Locate the cell with the specified text and output its (x, y) center coordinate. 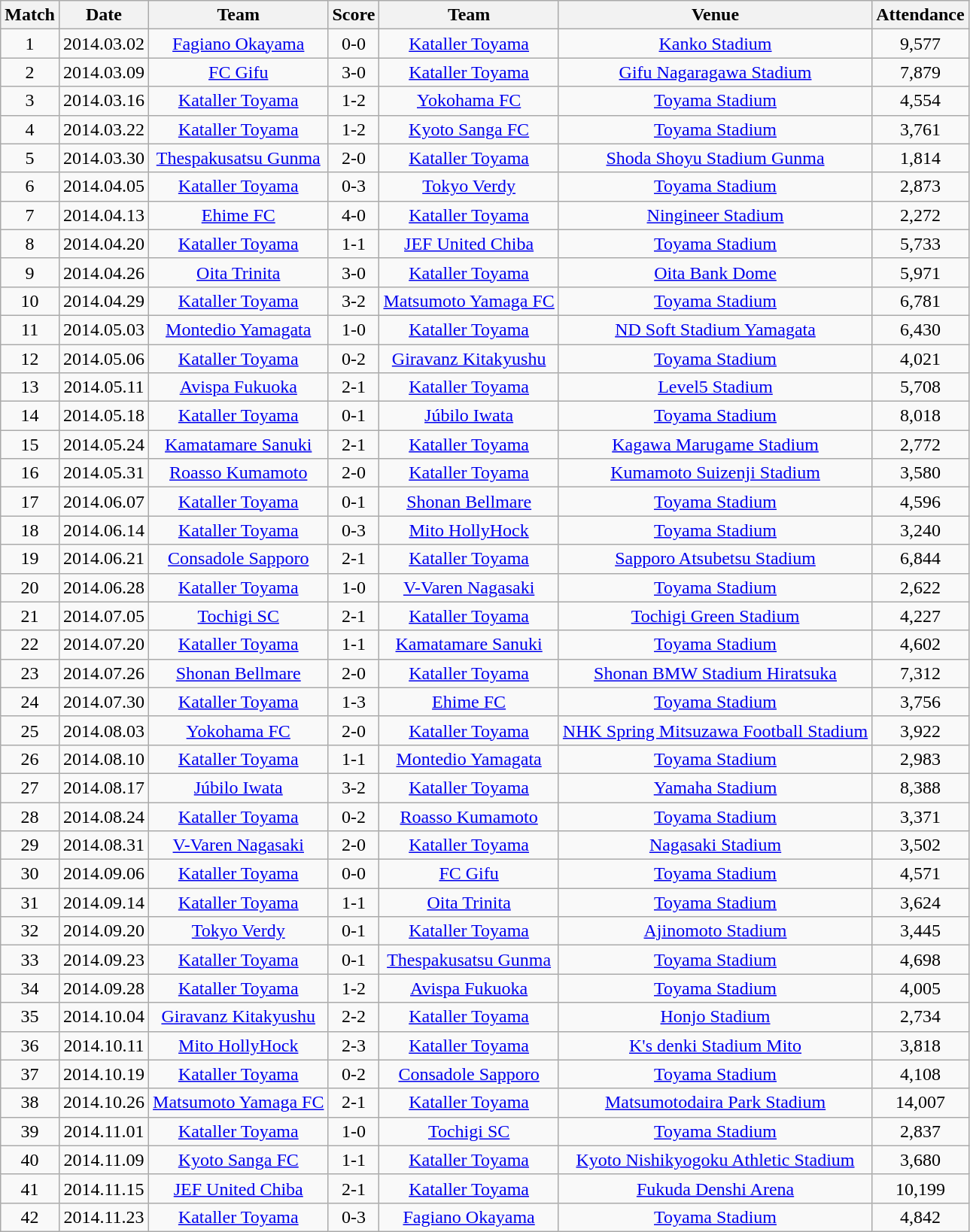
25 (30, 730)
10,199 (920, 1188)
2014.11.15 (104, 1188)
2014.05.24 (104, 445)
6,430 (920, 329)
20 (30, 587)
2014.05.31 (104, 473)
5,708 (920, 387)
13 (30, 387)
3,624 (920, 903)
2014.10.04 (104, 1017)
ND Soft Stadium Yamagata (715, 329)
4,698 (920, 960)
3,580 (920, 473)
2014.03.02 (104, 44)
Ajinomoto Stadium (715, 931)
8 (30, 244)
Attendance (920, 15)
2,272 (920, 215)
2014.07.05 (104, 616)
3 (30, 101)
2014.03.30 (104, 158)
2014.10.26 (104, 1103)
Match (30, 15)
5,971 (920, 272)
15 (30, 445)
7 (30, 215)
2014.04.13 (104, 215)
2014.06.14 (104, 530)
14 (30, 416)
7,312 (920, 673)
2014.08.24 (104, 816)
23 (30, 673)
3,761 (920, 129)
2 (30, 72)
2014.08.31 (104, 845)
Date (104, 15)
Honjo Stadium (715, 1017)
5 (30, 158)
2014.08.17 (104, 787)
2014.08.10 (104, 759)
Sapporo Atsubetsu Stadium (715, 559)
2014.04.05 (104, 187)
2014.06.07 (104, 502)
2-2 (354, 1017)
37 (30, 1074)
4,021 (920, 359)
26 (30, 759)
Oita Bank Dome (715, 272)
4-0 (354, 215)
41 (30, 1188)
2,837 (920, 1131)
42 (30, 1217)
2014.03.09 (104, 72)
2014.03.22 (104, 129)
2014.05.06 (104, 359)
2014.07.20 (104, 645)
32 (30, 931)
2,983 (920, 759)
3,680 (920, 1160)
8,018 (920, 416)
2014.04.20 (104, 244)
3,445 (920, 931)
NHK Spring Mitsuzawa Football Stadium (715, 730)
2014.04.29 (104, 301)
2014.09.28 (104, 988)
3,371 (920, 816)
Yamaha Stadium (715, 787)
2014.05.03 (104, 329)
6,781 (920, 301)
Matsumotodaira Park Stadium (715, 1103)
Kanko Stadium (715, 44)
7,879 (920, 72)
2-3 (354, 1045)
4,227 (920, 616)
2,873 (920, 187)
38 (30, 1103)
3,922 (920, 730)
4,842 (920, 1217)
Kyoto Nishikyogoku Athletic Stadium (715, 1160)
8,388 (920, 787)
39 (30, 1131)
3,818 (920, 1045)
2014.09.20 (104, 931)
22 (30, 645)
1,814 (920, 158)
34 (30, 988)
36 (30, 1045)
2014.08.03 (104, 730)
Score (354, 15)
40 (30, 1160)
3,502 (920, 845)
Kumamoto Suizenji Stadium (715, 473)
Nagasaki Stadium (715, 845)
2014.11.09 (104, 1160)
2014.07.30 (104, 702)
29 (30, 845)
11 (30, 329)
2014.09.06 (104, 874)
2014.07.26 (104, 673)
2014.04.26 (104, 272)
2,734 (920, 1017)
2014.05.11 (104, 387)
Kagawa Marugame Stadium (715, 445)
33 (30, 960)
4,005 (920, 988)
1-3 (354, 702)
Ningineer Stadium (715, 215)
2014.10.19 (104, 1074)
2014.10.11 (104, 1045)
4,602 (920, 645)
Tochigi Green Stadium (715, 616)
30 (30, 874)
18 (30, 530)
31 (30, 903)
21 (30, 616)
28 (30, 816)
6,844 (920, 559)
10 (30, 301)
K's denki Stadium Mito (715, 1045)
35 (30, 1017)
2014.09.14 (104, 903)
19 (30, 559)
2014.06.21 (104, 559)
24 (30, 702)
2014.03.16 (104, 101)
3,756 (920, 702)
3,240 (920, 530)
17 (30, 502)
6 (30, 187)
9 (30, 272)
27 (30, 787)
2014.06.28 (104, 587)
16 (30, 473)
2014.09.23 (104, 960)
2,772 (920, 445)
5,733 (920, 244)
Gifu Nagaragawa Stadium (715, 72)
2,622 (920, 587)
14,007 (920, 1103)
4,554 (920, 101)
2014.11.01 (104, 1131)
4,596 (920, 502)
Fukuda Denshi Arena (715, 1188)
9,577 (920, 44)
4 (30, 129)
12 (30, 359)
Venue (715, 15)
1 (30, 44)
Level5 Stadium (715, 387)
2014.11.23 (104, 1217)
2014.05.18 (104, 416)
Shonan BMW Stadium Hiratsuka (715, 673)
Shoda Shoyu Stadium Gunma (715, 158)
4,108 (920, 1074)
4,571 (920, 874)
